Provide the [x, y] coordinate of the cell's center where the given text is located.  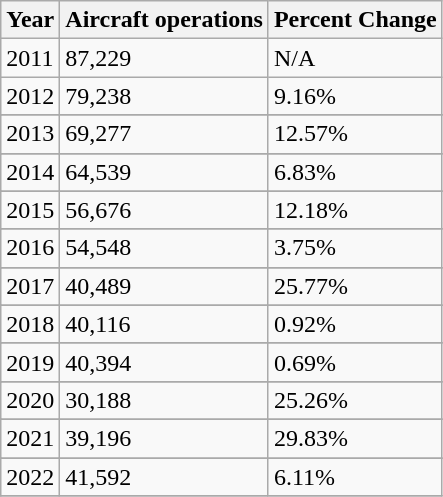
30,188 [164, 400]
2022 [30, 477]
2012 [30, 96]
12.57% [355, 134]
64,539 [164, 172]
12.18% [355, 210]
56,676 [164, 210]
41,592 [164, 477]
2019 [30, 362]
69,277 [164, 134]
9.16% [355, 96]
87,229 [164, 58]
79,238 [164, 96]
3.75% [355, 248]
2014 [30, 172]
2017 [30, 286]
2013 [30, 134]
2016 [30, 248]
0.92% [355, 324]
39,196 [164, 438]
40,394 [164, 362]
54,548 [164, 248]
2011 [30, 58]
25.26% [355, 400]
40,116 [164, 324]
2021 [30, 438]
29.83% [355, 438]
0.69% [355, 362]
2020 [30, 400]
2015 [30, 210]
Aircraft operations [164, 20]
Percent Change [355, 20]
Year [30, 20]
6.11% [355, 477]
40,489 [164, 286]
2018 [30, 324]
6.83% [355, 172]
25.77% [355, 286]
N/A [355, 58]
